Locate the cell with the specified text and output its [x, y] center coordinate. 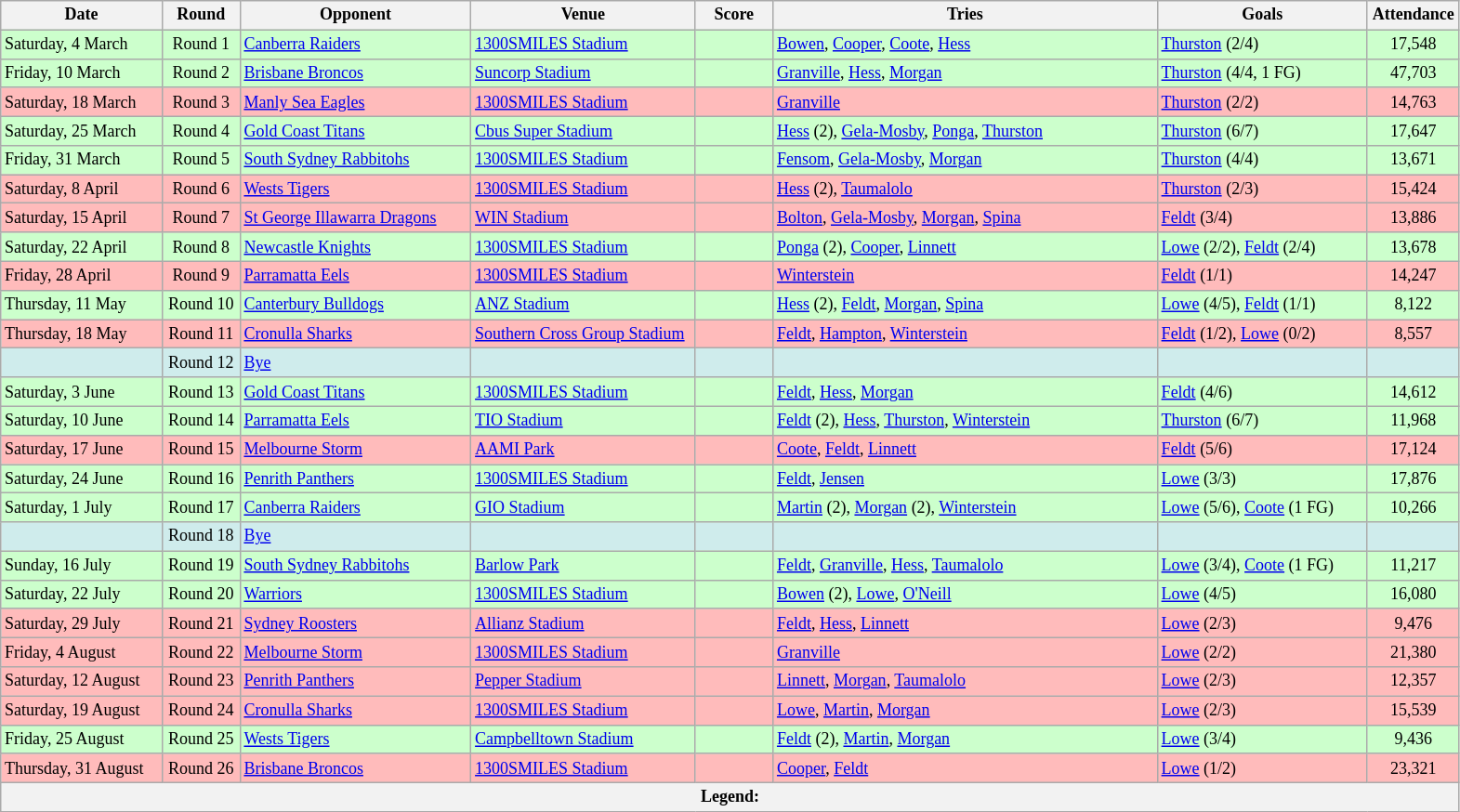
Lowe (3/4), Coote (1 FG) [1262, 565]
Feldt (3/4) [1262, 217]
TIO Stadium [584, 420]
Round 2 [201, 72]
Allianz Stadium [584, 622]
Hess (2), Taumalolo [966, 190]
17,124 [1413, 450]
Round 5 [201, 160]
12,357 [1413, 682]
17,647 [1413, 130]
Round 9 [201, 275]
Sydney Roosters [355, 622]
Saturday, 8 April [82, 190]
Feldt, Hess, Linnett [966, 622]
Campbelltown Stadium [584, 740]
Sunday, 16 July [82, 565]
Saturday, 4 March [82, 45]
Attendance [1413, 15]
Bowen (2), Lowe, O'Neill [966, 595]
WIN Stadium [584, 217]
13,678 [1413, 247]
GIO Stadium [584, 507]
Legend: [730, 797]
13,886 [1413, 217]
Friday, 31 March [82, 160]
Thurston (2/3) [1262, 190]
Winterstein [966, 275]
Lowe (1/2) [1262, 767]
Cbus Super Stadium [584, 130]
ANZ Stadium [584, 305]
Lowe (4/5), Feldt (1/1) [1262, 305]
Date [82, 15]
9,436 [1413, 740]
Feldt, Granville, Hess, Taumalolo [966, 565]
Feldt, Jensen [966, 479]
Lowe (3/4) [1262, 740]
Hess (2), Feldt, Morgan, Spina [966, 305]
Score [734, 15]
Saturday, 12 August [82, 682]
Martin (2), Morgan (2), Winterstein [966, 507]
17,548 [1413, 45]
Canterbury Bulldogs [355, 305]
Round 24 [201, 710]
Fensom, Gela-Mosby, Morgan [966, 160]
Southern Cross Group Stadium [584, 334]
Granville, Hess, Morgan [966, 72]
Feldt, Hampton, Winterstein [966, 334]
Hess (2), Gela-Mosby, Ponga, Thurston [966, 130]
Thurston (4/4) [1262, 160]
Round 12 [201, 362]
Round 8 [201, 247]
Coote, Feldt, Linnett [966, 450]
Round 17 [201, 507]
Thurston (2/4) [1262, 45]
11,968 [1413, 420]
Thursday, 11 May [82, 305]
Bolton, Gela-Mosby, Morgan, Spina [966, 217]
Round 4 [201, 130]
8,557 [1413, 334]
Round 16 [201, 479]
11,217 [1413, 565]
Tries [966, 15]
Thursday, 31 August [82, 767]
Friday, 4 August [82, 652]
Friday, 10 March [82, 72]
Saturday, 18 March [82, 102]
15,424 [1413, 190]
Opponent [355, 15]
Round 22 [201, 652]
Round 6 [201, 190]
47,703 [1413, 72]
Saturday, 25 March [82, 130]
Round 13 [201, 392]
Round 18 [201, 537]
Round 1 [201, 45]
Round 21 [201, 622]
Lowe (2/2), Feldt (2/4) [1262, 247]
Round 15 [201, 450]
17,876 [1413, 479]
13,671 [1413, 160]
Saturday, 22 April [82, 247]
Round 26 [201, 767]
Thursday, 18 May [82, 334]
St George Illawarra Dragons [355, 217]
Feldt (4/6) [1262, 392]
Feldt (2), Hess, Thurston, Winterstein [966, 420]
Round 3 [201, 102]
Suncorp Stadium [584, 72]
Saturday, 17 June [82, 450]
Thurston (2/2) [1262, 102]
Feldt (5/6) [1262, 450]
Lowe (4/5) [1262, 595]
Saturday, 1 July [82, 507]
Ponga (2), Cooper, Linnett [966, 247]
16,080 [1413, 595]
Saturday, 29 July [82, 622]
Barlow Park [584, 565]
Round 11 [201, 334]
Newcastle Knights [355, 247]
14,763 [1413, 102]
Round 10 [201, 305]
Round 19 [201, 565]
Round 20 [201, 595]
Round 25 [201, 740]
Round 14 [201, 420]
Thurston (4/4, 1 FG) [1262, 72]
AAMI Park [584, 450]
Feldt (1/2), Lowe (0/2) [1262, 334]
Lowe (5/6), Coote (1 FG) [1262, 507]
Saturday, 15 April [82, 217]
23,321 [1413, 767]
Warriors [355, 595]
Round [201, 15]
Saturday, 22 July [82, 595]
Venue [584, 15]
Saturday, 3 June [82, 392]
Linnett, Morgan, Taumalolo [966, 682]
Feldt, Hess, Morgan [966, 392]
Saturday, 19 August [82, 710]
Feldt (1/1) [1262, 275]
Friday, 25 August [82, 740]
9,476 [1413, 622]
Feldt (2), Martin, Morgan [966, 740]
Manly Sea Eagles [355, 102]
Bowen, Cooper, Coote, Hess [966, 45]
14,612 [1413, 392]
10,266 [1413, 507]
Round 7 [201, 217]
8,122 [1413, 305]
Saturday, 24 June [82, 479]
21,380 [1413, 652]
Goals [1262, 15]
Lowe, Martin, Morgan [966, 710]
Pepper Stadium [584, 682]
15,539 [1413, 710]
Lowe (2/2) [1262, 652]
Friday, 28 April [82, 275]
14,247 [1413, 275]
Lowe (3/3) [1262, 479]
Cooper, Feldt [966, 767]
Saturday, 10 June [82, 420]
Round 23 [201, 682]
